Extract the [x, y] coordinate from the center of the cell holding the provided text.  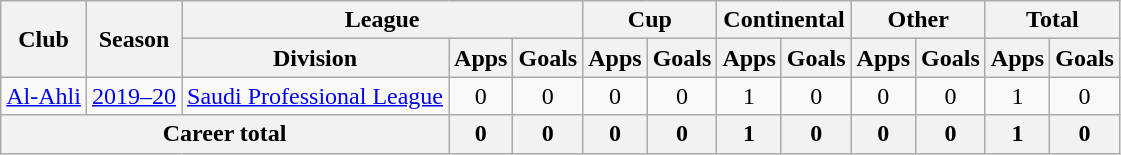
Total [1052, 20]
Al-Ahli [44, 96]
Cup [650, 20]
Division [316, 58]
2019–20 [134, 96]
Other [918, 20]
League [382, 20]
Season [134, 39]
Career total [225, 134]
Continental [784, 20]
Club [44, 39]
Saudi Professional League [316, 96]
